Return [x, y] of the center of cell containing provided text 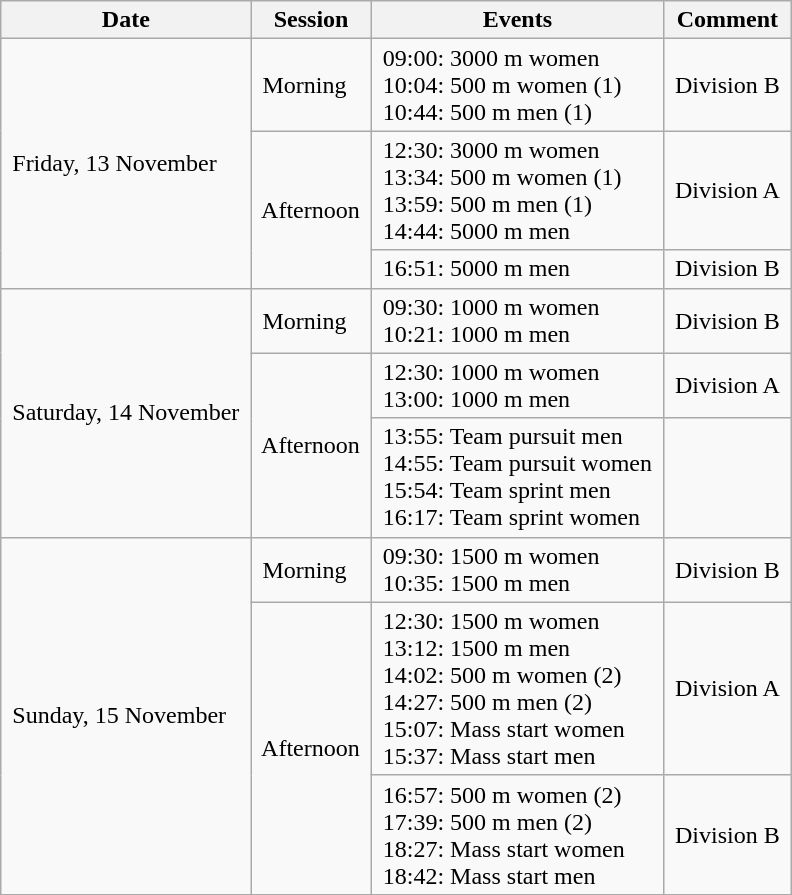
09:00: 3000 m women 10:04: 500 m women (1) 10:44: 500 m men (1) [517, 85]
Session [311, 20]
Friday, 13 November [126, 164]
Date [126, 20]
Comment [727, 20]
09:30: 1000 m women 10:21: 1000 m men [517, 320]
12:30: 1000 m women 13:00: 1000 m men [517, 386]
Sunday, 15 November [126, 716]
16:57: 500 m women (2) 17:39: 500 m men (2) 18:27: Mass start women 18:42: Mass start men [517, 834]
Events [517, 20]
09:30: 1500 m women 10:35: 1500 m men [517, 570]
12:30: 3000 m women 13:34: 500 m women (1) 13:59: 500 m men (1) 14:44: 5000 m men [517, 190]
Saturday, 14 November [126, 412]
12:30: 1500 m women 13:12: 1500 m men 14:02: 500 m women (2) 14:27: 500 m men (2) 15:07: Mass start women 15:37: Mass start men [517, 688]
13:55: Team pursuit men 14:55: Team pursuit women 15:54: Team sprint men 16:17: Team sprint women [517, 478]
16:51: 5000 m men [517, 269]
